Return (X, Y) of the center of cell containing provided text 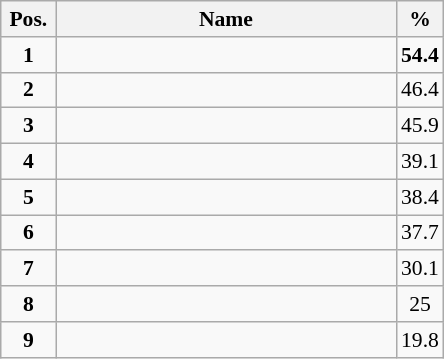
37.7 (420, 233)
4 (28, 162)
5 (28, 197)
38.4 (420, 197)
% (420, 19)
25 (420, 304)
1 (28, 55)
3 (28, 126)
Name (226, 19)
54.4 (420, 55)
39.1 (420, 162)
30.1 (420, 269)
Pos. (28, 19)
9 (28, 340)
2 (28, 90)
8 (28, 304)
6 (28, 233)
19.8 (420, 340)
7 (28, 269)
46.4 (420, 90)
45.9 (420, 126)
